Extract the [X, Y] coordinate from the center of the cell holding the provided text.  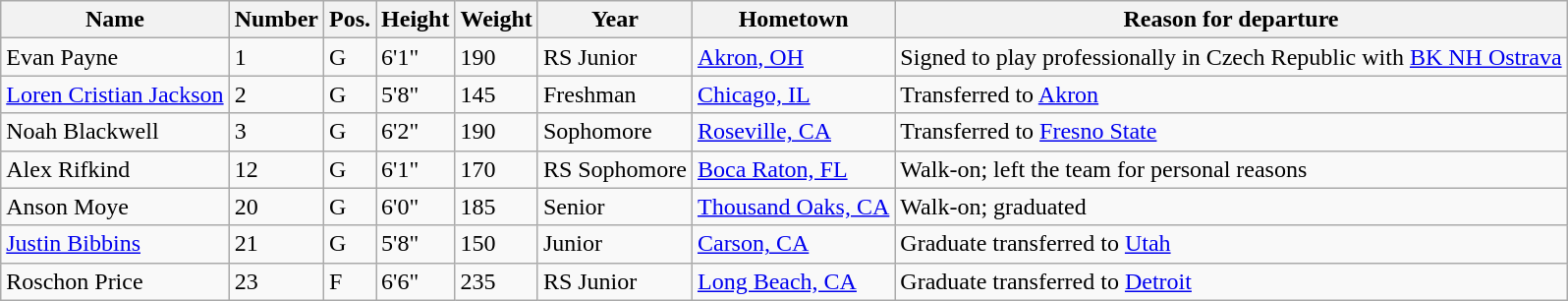
Transferred to Akron [1231, 94]
Justin Bibbins [115, 244]
Signed to play professionally in Czech Republic with BK NH Ostrava [1231, 57]
23 [276, 281]
Pos. [350, 20]
Walk-on; left the team for personal reasons [1231, 169]
Transferred to Fresno State [1231, 132]
F [350, 281]
Akron, OH [793, 57]
Weight [496, 20]
Year [615, 20]
235 [496, 281]
Number [276, 20]
Walk-on; graduated [1231, 207]
1 [276, 57]
Graduate transferred to Utah [1231, 244]
2 [276, 94]
Roschon Price [115, 281]
Roseville, CA [793, 132]
Evan Payne [115, 57]
6'2" [416, 132]
Reason for departure [1231, 20]
3 [276, 132]
145 [496, 94]
Junior [615, 244]
185 [496, 207]
150 [496, 244]
Alex Rifkind [115, 169]
Long Beach, CA [793, 281]
Noah Blackwell [115, 132]
12 [276, 169]
20 [276, 207]
Hometown [793, 20]
Loren Cristian Jackson [115, 94]
RS Sophomore [615, 169]
Name [115, 20]
Freshman [615, 94]
Chicago, IL [793, 94]
Sophomore [615, 132]
170 [496, 169]
Height [416, 20]
Senior [615, 207]
21 [276, 244]
6'6" [416, 281]
Boca Raton, FL [793, 169]
Carson, CA [793, 244]
Thousand Oaks, CA [793, 207]
6'0" [416, 207]
Anson Moye [115, 207]
Graduate transferred to Detroit [1231, 281]
